Find where the given text appears and provide that cell's center as (X, Y) coordinate. 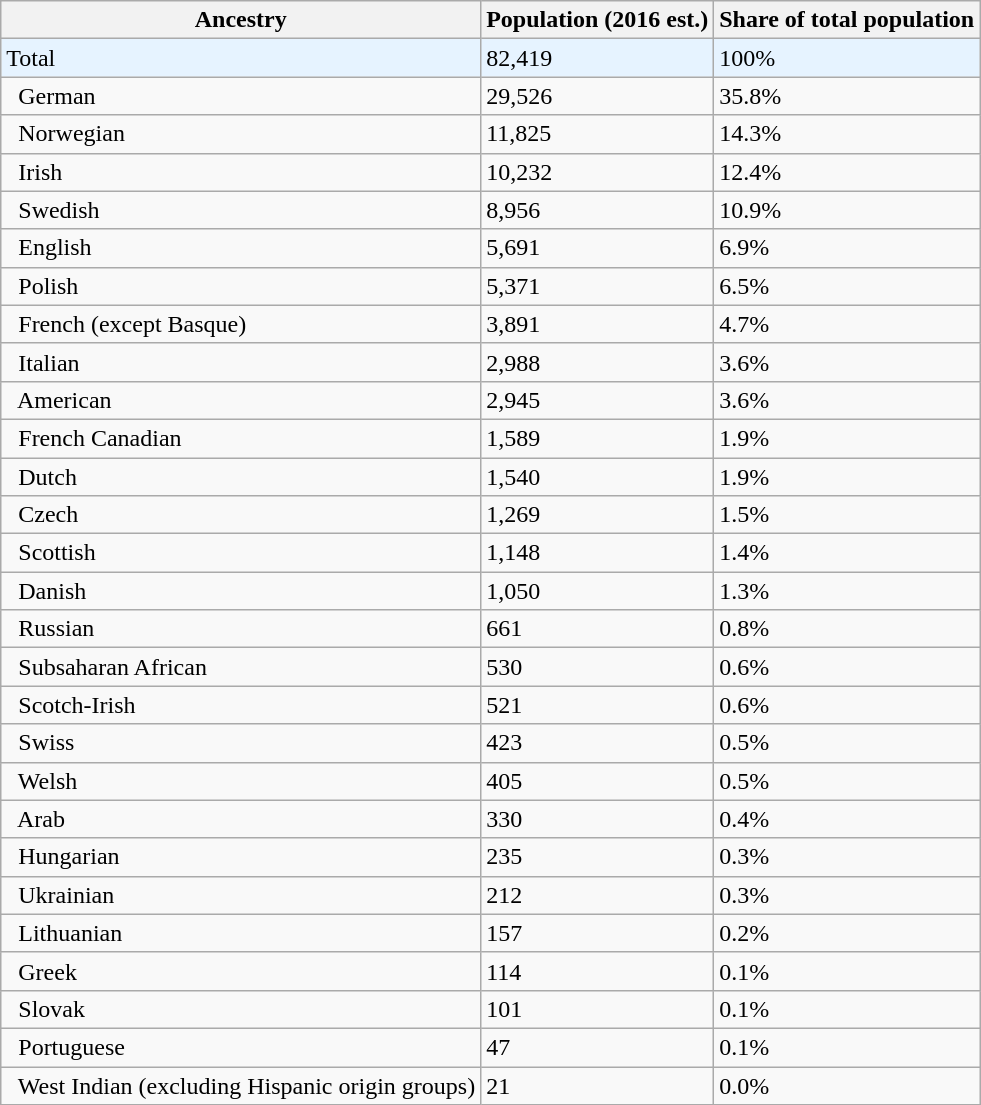
Italian (241, 362)
10,232 (598, 172)
114 (598, 971)
1.3% (847, 591)
1,050 (598, 591)
2,945 (598, 400)
0.4% (847, 819)
Total (241, 58)
1,589 (598, 438)
Dutch (241, 477)
English (241, 248)
82,419 (598, 58)
5,691 (598, 248)
4.7% (847, 324)
29,526 (598, 96)
35.8% (847, 96)
Danish (241, 591)
100% (847, 58)
8,956 (598, 210)
235 (598, 857)
German (241, 96)
405 (598, 781)
Swiss (241, 743)
Portuguese (241, 1047)
661 (598, 629)
Lithuanian (241, 933)
10.9% (847, 210)
Swedish (241, 210)
Subsaharan African (241, 667)
French (except Basque) (241, 324)
1,148 (598, 553)
Russian (241, 629)
West Indian (excluding Hispanic origin groups) (241, 1085)
2,988 (598, 362)
0.8% (847, 629)
Hungarian (241, 857)
47 (598, 1047)
212 (598, 895)
6.9% (847, 248)
Scotch-Irish (241, 705)
0.2% (847, 933)
American (241, 400)
330 (598, 819)
Share of total population (847, 20)
1,269 (598, 515)
Polish (241, 286)
521 (598, 705)
Ukrainian (241, 895)
0.0% (847, 1085)
3,891 (598, 324)
Arab (241, 819)
5,371 (598, 286)
Welsh (241, 781)
Ancestry (241, 20)
Population (2016 est.) (598, 20)
6.5% (847, 286)
157 (598, 933)
1.5% (847, 515)
Norwegian (241, 134)
14.3% (847, 134)
French Canadian (241, 438)
Scottish (241, 553)
12.4% (847, 172)
Greek (241, 971)
Slovak (241, 1009)
1,540 (598, 477)
530 (598, 667)
11,825 (598, 134)
Czech (241, 515)
21 (598, 1085)
101 (598, 1009)
Irish (241, 172)
423 (598, 743)
1.4% (847, 553)
